Capture the cell that displays the provided text and extract its (X, Y) central coordinate. 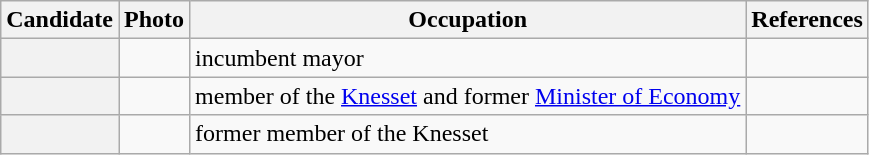
Candidate (60, 20)
former member of the Knesset (468, 134)
Occupation (468, 20)
Photo (154, 20)
References (808, 20)
member of the Knesset and former Minister of Economy (468, 96)
incumbent mayor (468, 58)
